For the text-containing cell, return its midpoint in (x, y) coordinate format. 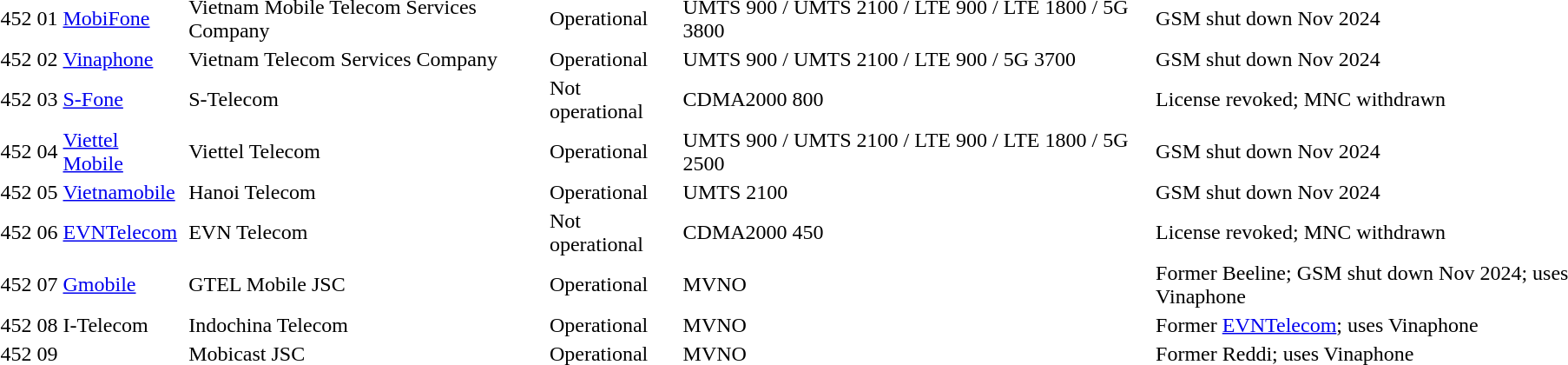
06 (47, 233)
Gmobile (123, 285)
04 (47, 151)
02 (47, 59)
Vietnamobile (123, 192)
Viettel Telecom (366, 151)
Vietnam Telecom Services Company (366, 59)
EVN Telecom (366, 233)
I-Telecom (123, 325)
GTEL Mobile JSC (366, 285)
S-Fone (123, 99)
UMTS 2100 (917, 192)
03 (47, 99)
S-Telecom (366, 99)
UMTS 900 / UMTS 2100 / LTE 900 / LTE 1800 / 5G 2500 (917, 151)
UMTS 900 / UMTS 2100 / LTE 900 / 5G 3700 (917, 59)
05 (47, 192)
07 (47, 285)
08 (47, 325)
Indochina Telecom (366, 325)
Vinaphone (123, 59)
Hanoi Telecom (366, 192)
CDMA2000 450 (917, 233)
Viettel Mobile (123, 151)
CDMA2000 800 (917, 99)
EVNTelecom (123, 233)
